Output the (x, y) coordinate of the center of the cell containing the given text.  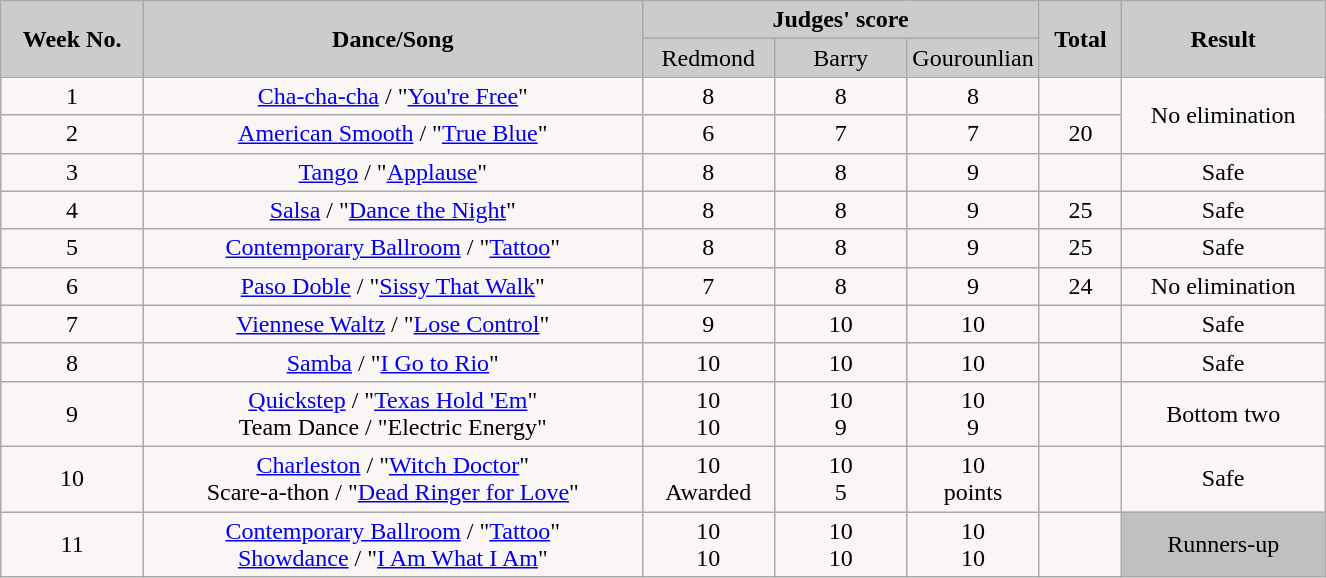
10points (973, 478)
American Smooth / "True Blue" (394, 134)
Salsa / "Dance the Night" (394, 210)
24 (1080, 286)
Dance/Song (394, 39)
11 (72, 544)
Charleston / "Witch Doctor"Scare-a-thon / "Dead Ringer for Love" (394, 478)
Barry (840, 58)
Cha-cha-cha / "You're Free" (394, 96)
Paso Doble / "Sissy That Walk" (394, 286)
105 (840, 478)
1 (72, 96)
Gourounlian (973, 58)
Redmond (708, 58)
Contemporary Ballroom / "Tattoo" (394, 248)
Tango / "Applause" (394, 172)
Judges' score (840, 20)
4 (72, 210)
Viennese Waltz / "Lose Control" (394, 324)
Quickstep / "Texas Hold 'Em"Team Dance / "Electric Energy" (394, 414)
Result (1224, 39)
Samba / "I Go to Rio" (394, 362)
Week No. (72, 39)
3 (72, 172)
Bottom two (1224, 414)
Total (1080, 39)
5 (72, 248)
Contemporary Ballroom / "Tattoo"Showdance / "I Am What I Am" (394, 544)
2 (72, 134)
Runners-up (1224, 544)
10Awarded (708, 478)
20 (1080, 134)
